Capture the cell that displays the provided text and extract its (X, Y) central coordinate. 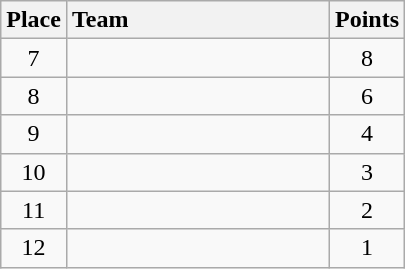
Team (198, 20)
11 (34, 210)
2 (368, 210)
7 (34, 58)
Place (34, 20)
10 (34, 172)
9 (34, 134)
Points (368, 20)
1 (368, 248)
3 (368, 172)
12 (34, 248)
6 (368, 96)
4 (368, 134)
